For the text-containing cell, return its midpoint in (x, y) coordinate format. 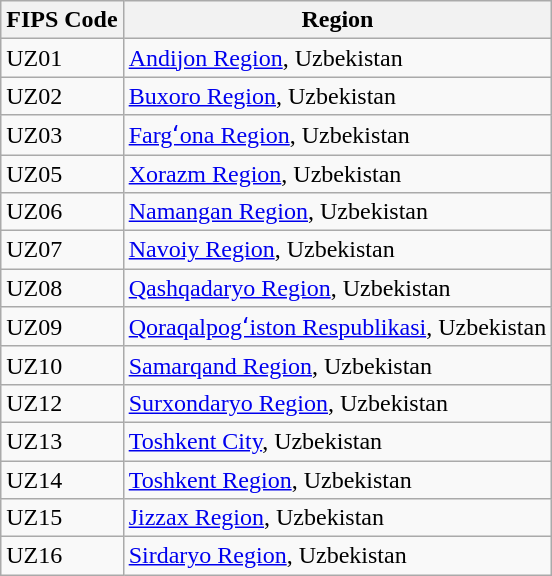
Buxoro Region, Uzbekistan (338, 96)
UZ05 (62, 173)
UZ14 (62, 479)
Xorazm Region, Uzbekistan (338, 173)
UZ07 (62, 250)
Qashqadaryo Region, Uzbekistan (338, 288)
UZ15 (62, 518)
Toshkent Region, Uzbekistan (338, 479)
Region (338, 20)
Toshkent City, Uzbekistan (338, 441)
Navoiy Region, Uzbekistan (338, 250)
UZ06 (62, 212)
UZ08 (62, 288)
Namangan Region, Uzbekistan (338, 212)
Jizzax Region, Uzbekistan (338, 518)
UZ12 (62, 403)
Andijon Region, Uzbekistan (338, 58)
UZ09 (62, 327)
Surxondaryo Region, Uzbekistan (338, 403)
FIPS Code (62, 20)
UZ16 (62, 556)
UZ02 (62, 96)
UZ03 (62, 135)
Samarqand Region, Uzbekistan (338, 365)
UZ13 (62, 441)
Sirdaryo Region, Uzbekistan (338, 556)
UZ01 (62, 58)
UZ10 (62, 365)
Qoraqalpogʻiston Respublikasi, Uzbekistan (338, 327)
Fargʻona Region, Uzbekistan (338, 135)
